Determine the [X, Y] coordinate at the center of the cell enclosing the given text.  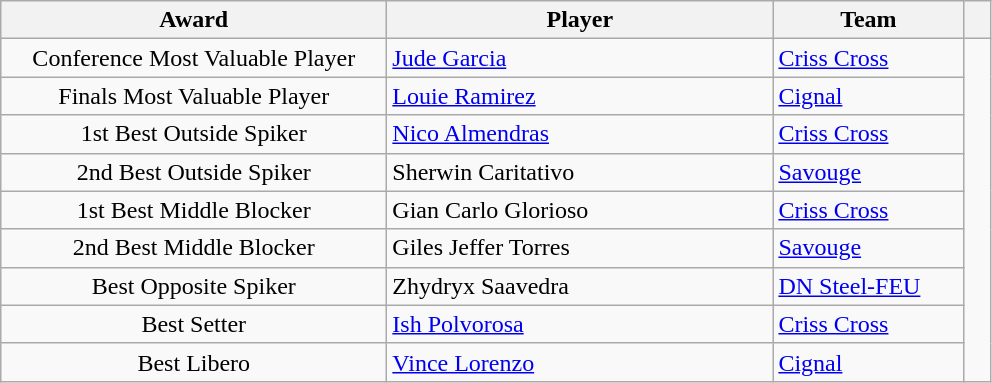
Finals Most Valuable Player [194, 96]
1st Best Middle Blocker [194, 210]
Jude Garcia [580, 58]
Giles Jeffer Torres [580, 248]
DN Steel-FEU [868, 286]
Sherwin Caritativo [580, 172]
Nico Almendras [580, 134]
1st Best Outside Spiker [194, 134]
Best Opposite Spiker [194, 286]
Vince Lorenzo [580, 362]
Award [194, 20]
Louie Ramirez [580, 96]
Gian Carlo Glorioso [580, 210]
Player [580, 20]
Ish Polvorosa [580, 324]
2nd Best Outside Spiker [194, 172]
Best Setter [194, 324]
Conference Most Valuable Player [194, 58]
Best Libero [194, 362]
Zhydryx Saavedra [580, 286]
2nd Best Middle Blocker [194, 248]
Team [868, 20]
